Pinpoint the cell where the given text exists, returning its [x, y] midpoint coordinate. 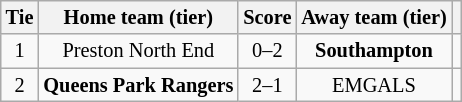
Southampton [374, 51]
Preston North End [138, 51]
Home team (tier) [138, 17]
1 [20, 51]
2 [20, 85]
0–2 [267, 51]
2–1 [267, 85]
Score [267, 17]
Away team (tier) [374, 17]
Tie [20, 17]
Queens Park Rangers [138, 85]
EMGALS [374, 85]
